Detect which cell encompasses the target text, then output its (X, Y) center coordinate. 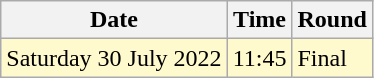
Time (260, 20)
Round (332, 20)
11:45 (260, 58)
Saturday 30 July 2022 (114, 58)
Date (114, 20)
Final (332, 58)
